Search for the cell housing the specified text and yield its [X, Y] center coordinate. 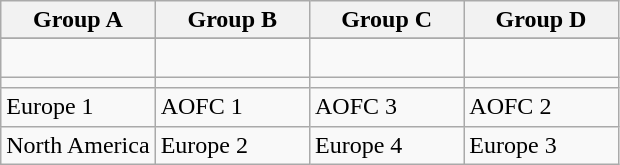
Europe 2 [232, 145]
North America [78, 145]
Europe 1 [78, 107]
AOFC 2 [541, 107]
Group C [386, 20]
Group A [78, 20]
AOFC 3 [386, 107]
Group B [232, 20]
AOFC 1 [232, 107]
Europe 3 [541, 145]
Europe 4 [386, 145]
Group D [541, 20]
